For the text-containing cell, return its midpoint in (X, Y) coordinate format. 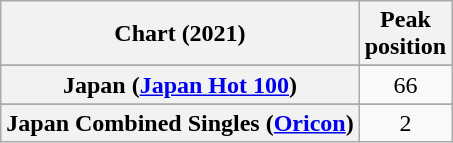
Chart (2021) (180, 34)
Japan (Japan Hot 100) (180, 85)
Peakposition (405, 34)
66 (405, 85)
Japan Combined Singles (Oricon) (180, 123)
2 (405, 123)
